Capture the cell that displays the provided text and extract its [x, y] central coordinate. 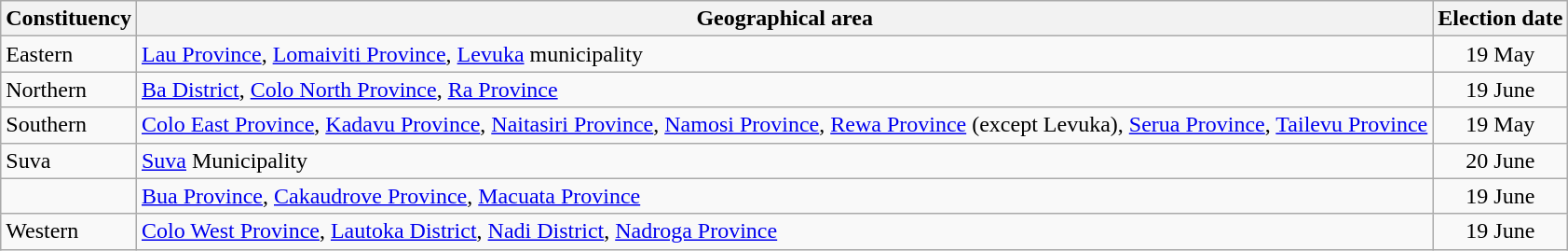
Western [69, 231]
Geographical area [784, 19]
Colo East Province, Kadavu Province, Naitasiri Province, Namosi Province, Rewa Province (except Levuka), Serua Province, Tailevu Province [784, 125]
Election date [1500, 19]
Suva [69, 160]
Southern [69, 125]
Suva Municipality [784, 160]
Constituency [69, 19]
Bua Province, Cakaudrove Province, Macuata Province [784, 196]
Colo West Province, Lautoka District, Nadi District, Nadroga Province [784, 231]
Northern [69, 90]
Ba District, Colo North Province, Ra Province [784, 90]
Eastern [69, 54]
20 June [1500, 160]
Lau Province, Lomaiviti Province, Levuka municipality [784, 54]
